Extract the (x, y) coordinate from the center of the cell holding the provided text.  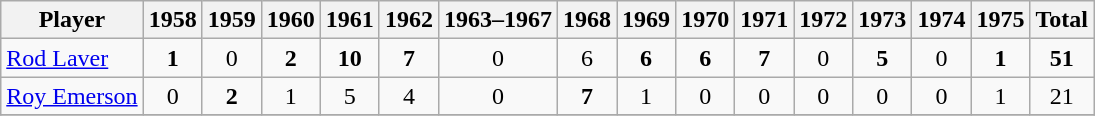
4 (408, 96)
51 (1062, 58)
1963–1967 (498, 20)
1973 (882, 20)
Player (72, 20)
1962 (408, 20)
1969 (646, 20)
Roy Emerson (72, 96)
1970 (706, 20)
Total (1062, 20)
1961 (350, 20)
1971 (764, 20)
Rod Laver (72, 58)
1975 (1000, 20)
10 (350, 58)
1968 (588, 20)
1960 (290, 20)
1958 (172, 20)
1974 (942, 20)
1959 (232, 20)
21 (1062, 96)
1972 (824, 20)
